Find where the given text appears and provide that cell's center as (x, y) coordinate. 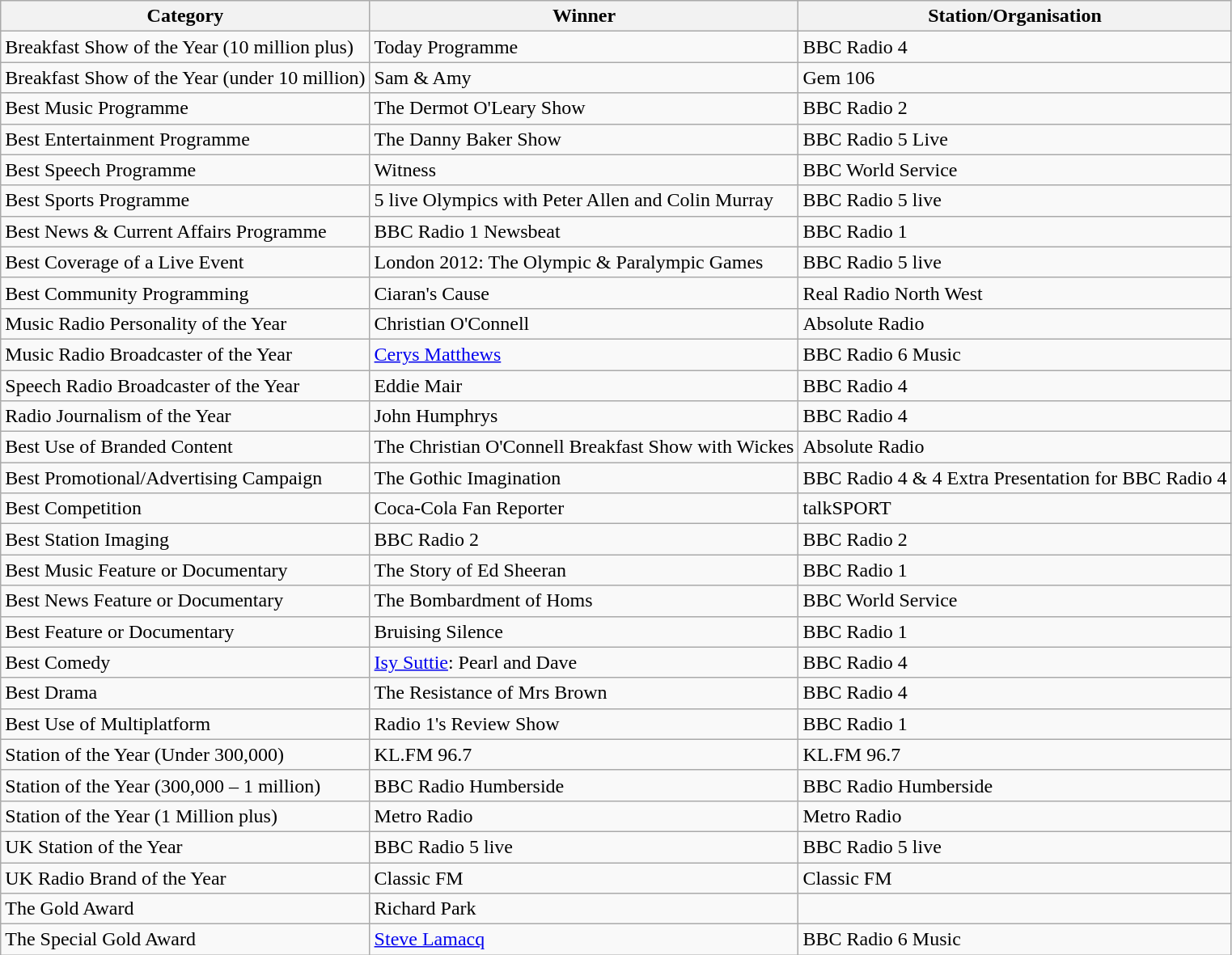
Best Competition (185, 509)
The Story of Ed Sheeran (584, 570)
Station of the Year (1 Million plus) (185, 816)
UK Radio Brand of the Year (185, 877)
Best Use of Multiplatform (185, 724)
BBC Radio 5 Live (1014, 139)
Sam & Amy (584, 78)
Winner (584, 16)
Best News Feature or Documentary (185, 601)
Best News & Current Affairs Programme (185, 231)
BBC Radio 4 & 4 Extra Presentation for BBC Radio 4 (1014, 478)
The Dermot O'Leary Show (584, 108)
Steve Lamacq (584, 940)
Station of the Year (300,000 – 1 million) (185, 785)
Eddie Mair (584, 386)
Best Drama (185, 693)
5 live Olympics with Peter Allen and Colin Murray (584, 201)
Breakfast Show of the Year (under 10 million) (185, 78)
BBC Radio 1 Newsbeat (584, 231)
Best Music Programme (185, 108)
The Gothic Imagination (584, 478)
Station/Organisation (1014, 16)
Music Radio Personality of the Year (185, 323)
Station of the Year (Under 300,000) (185, 754)
Best Use of Branded Content (185, 447)
Category (185, 16)
Best Speech Programme (185, 170)
Isy Suttie: Pearl and Dave (584, 662)
Gem 106 (1014, 78)
The Special Gold Award (185, 940)
London 2012: The Olympic & Paralympic Games (584, 262)
Best Feature or Documentary (185, 632)
Coca-Cola Fan Reporter (584, 509)
Richard Park (584, 909)
The Bombardment of Homs (584, 601)
UK Station of the Year (185, 847)
Real Radio North West (1014, 293)
talkSPORT (1014, 509)
Bruising Silence (584, 632)
Today Programme (584, 47)
Best Entertainment Programme (185, 139)
Music Radio Broadcaster of the Year (185, 354)
Speech Radio Broadcaster of the Year (185, 386)
Best Sports Programme (185, 201)
Best Comedy (185, 662)
Best Station Imaging (185, 539)
Cerys Matthews (584, 354)
Radio Journalism of the Year (185, 416)
John Humphrys (584, 416)
Christian O'Connell (584, 323)
Ciaran's Cause (584, 293)
The Resistance of Mrs Brown (584, 693)
Witness (584, 170)
Breakfast Show of the Year (10 million plus) (185, 47)
Best Music Feature or Documentary (185, 570)
The Gold Award (185, 909)
Best Community Programming (185, 293)
The Christian O'Connell Breakfast Show with Wickes (584, 447)
The Danny Baker Show (584, 139)
Radio 1's Review Show (584, 724)
Best Coverage of a Live Event (185, 262)
Best Promotional/Advertising Campaign (185, 478)
